Search for the cell housing the specified text and yield its [X, Y] center coordinate. 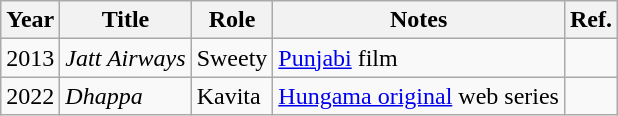
Title [126, 20]
Year [30, 20]
Ref. [590, 20]
Sweety [232, 58]
Role [232, 20]
Kavita [232, 96]
2013 [30, 58]
Jatt Airways [126, 58]
Hungama original web series [419, 96]
Dhappa [126, 96]
2022 [30, 96]
Notes [419, 20]
Punjabi film [419, 58]
